Extract the [x, y] coordinate from the center of the cell holding the provided text.  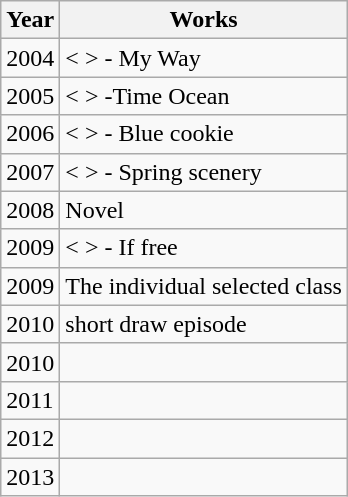
< > - My Way [204, 58]
Novel [204, 210]
2012 [30, 438]
Year [30, 20]
< > - Spring scenery [204, 172]
< > -Time Ocean [204, 96]
2006 [30, 134]
2005 [30, 96]
2013 [30, 477]
< > - If free [204, 248]
2004 [30, 58]
2007 [30, 172]
Works [204, 20]
2011 [30, 400]
< > - Blue cookie [204, 134]
short draw episode [204, 324]
The individual selected class [204, 286]
2008 [30, 210]
